Locate the cell with the specified text and output its [x, y] center coordinate. 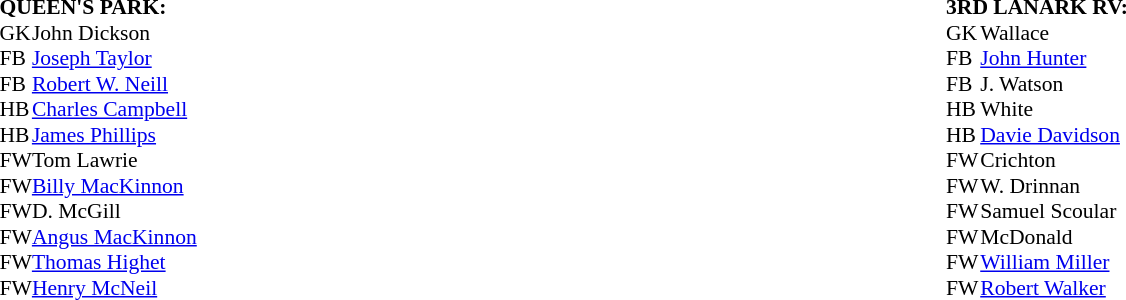
Tom Lawrie [114, 161]
James Phillips [114, 135]
Robert W. Neill [114, 84]
Thomas Highet [114, 263]
Billy MacKinnon [114, 186]
D. McGill [114, 211]
Angus MacKinnon [114, 237]
Joseph Taylor [114, 59]
Charles Campbell [114, 109]
John Dickson [114, 33]
